Provide the [x, y] coordinate of the cell's center where the given text is located.  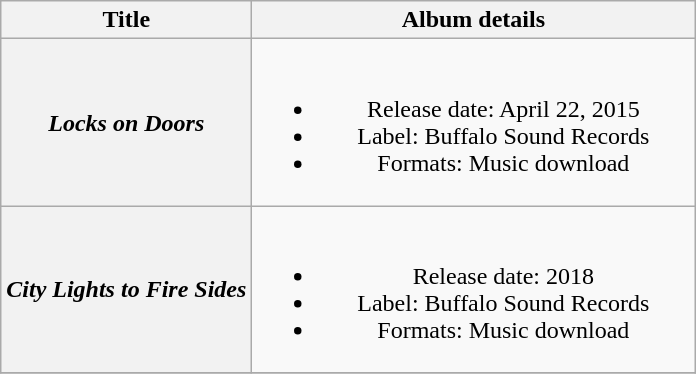
Title [126, 20]
Release date: April 22, 2015Label: Buffalo Sound RecordsFormats: Music download [474, 122]
Locks on Doors [126, 122]
Release date: 2018Label: Buffalo Sound RecordsFormats: Music download [474, 290]
Album details [474, 20]
City Lights to Fire Sides [126, 290]
